Pinpoint the cell where the given text exists, returning its [x, y] midpoint coordinate. 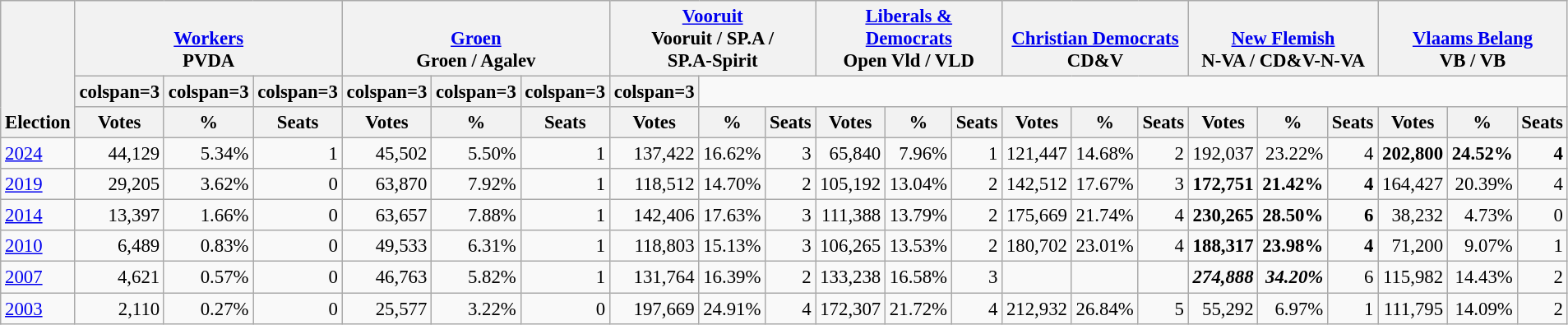
133,238 [850, 277]
105,192 [850, 184]
5.50% [476, 154]
172,307 [850, 309]
46,763 [386, 277]
65,840 [850, 154]
142,512 [1038, 184]
21.42% [1293, 184]
2003 [38, 309]
21.72% [919, 309]
23.01% [1105, 246]
6.97% [1293, 309]
188,317 [1223, 246]
VooruitVooruit / SP.A /SP.A-Spirit [712, 39]
GroenGroen / Agalev [475, 39]
2014 [38, 216]
175,669 [1038, 216]
23.22% [1293, 154]
49,533 [386, 246]
7.96% [919, 154]
6,489 [119, 246]
63,657 [386, 216]
197,669 [654, 309]
25,577 [386, 309]
13,397 [119, 216]
111,388 [850, 216]
71,200 [1413, 246]
9.07% [1482, 246]
Christian DemocratsCD&V [1095, 39]
4.73% [1482, 216]
6.31% [476, 246]
24.91% [732, 309]
17.67% [1105, 184]
1.66% [208, 216]
115,982 [1413, 277]
2024 [38, 154]
17.63% [732, 216]
180,702 [1038, 246]
3.62% [208, 184]
28.50% [1293, 216]
14.09% [1482, 309]
16.58% [919, 277]
2010 [38, 246]
14.70% [732, 184]
0.27% [208, 309]
212,932 [1038, 309]
7.92% [476, 184]
118,803 [654, 246]
63,870 [386, 184]
192,037 [1223, 154]
15.13% [732, 246]
202,800 [1413, 154]
24.52% [1482, 154]
21.74% [1105, 216]
55,292 [1223, 309]
2,110 [119, 309]
16.39% [732, 277]
13.53% [919, 246]
New FlemishN-VA / CD&V-N-VA [1283, 39]
4,621 [119, 277]
Vlaams BelangVB / VB [1473, 39]
5.82% [476, 277]
Liberals & DemocratsOpen Vld / VLD [909, 39]
5 [1163, 309]
142,406 [654, 216]
14.68% [1105, 154]
111,795 [1413, 309]
13.04% [919, 184]
106,265 [850, 246]
26.84% [1105, 309]
34.20% [1293, 277]
164,427 [1413, 184]
0.57% [208, 277]
118,512 [654, 184]
3.22% [476, 309]
274,888 [1223, 277]
2007 [38, 277]
7.88% [476, 216]
2019 [38, 184]
WorkersPVDA [209, 39]
23.98% [1293, 246]
121,447 [1038, 154]
0.83% [208, 246]
13.79% [919, 216]
Election [38, 69]
45,502 [386, 154]
29,205 [119, 184]
131,764 [654, 277]
230,265 [1223, 216]
38,232 [1413, 216]
14.43% [1482, 277]
172,751 [1223, 184]
44,129 [119, 154]
137,422 [654, 154]
16.62% [732, 154]
20.39% [1482, 184]
5.34% [208, 154]
